Extract the [X, Y] coordinate from the center of the cell holding the provided text.  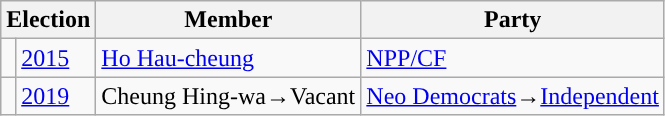
Election [48, 20]
2015 [56, 58]
Neo Democrats→Independent [513, 96]
NPP/CF [513, 58]
Party [513, 20]
Cheung Hing-wa→Vacant [228, 96]
Ho Hau-cheung [228, 58]
2019 [56, 96]
Member [228, 20]
